Extract the (X, Y) coordinate from the center of the cell holding the provided text.  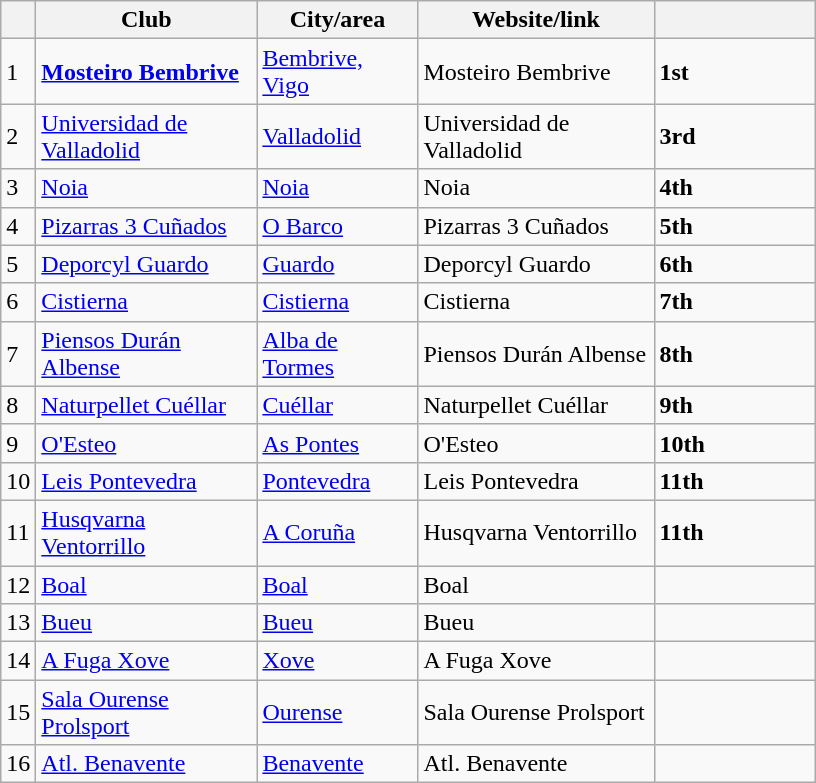
5 (18, 264)
9th (734, 405)
6th (734, 264)
2 (18, 136)
City/area (338, 20)
6 (18, 302)
Xove (338, 661)
12 (18, 585)
13 (18, 623)
A Coruña (338, 532)
4th (734, 188)
15 (18, 712)
16 (18, 764)
Pontevedra (338, 481)
11 (18, 532)
9 (18, 443)
3 (18, 188)
As Pontes (338, 443)
Alba de Tormes (338, 354)
10th (734, 443)
5th (734, 226)
Bembrive, Vigo (338, 72)
1st (734, 72)
Website/link (536, 20)
Club (146, 20)
Guardo (338, 264)
Cuéllar (338, 405)
Valladolid (338, 136)
1 (18, 72)
O Barco (338, 226)
10 (18, 481)
4 (18, 226)
3rd (734, 136)
8th (734, 354)
7th (734, 302)
14 (18, 661)
7 (18, 354)
Ourense (338, 712)
Benavente (338, 764)
8 (18, 405)
